Provide the [x, y] coordinate of the cell's center where the given text is located.  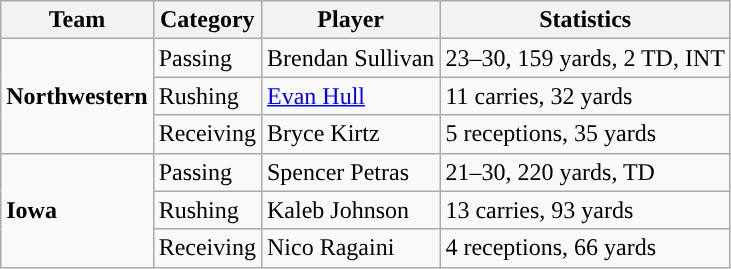
Kaleb Johnson [350, 210]
Nico Ragaini [350, 248]
Brendan Sullivan [350, 58]
Category [207, 20]
Statistics [586, 20]
5 receptions, 35 yards [586, 134]
Bryce Kirtz [350, 134]
Player [350, 20]
11 carries, 32 yards [586, 96]
Spencer Petras [350, 172]
Northwestern [77, 96]
21–30, 220 yards, TD [586, 172]
13 carries, 93 yards [586, 210]
23–30, 159 yards, 2 TD, INT [586, 58]
4 receptions, 66 yards [586, 248]
Iowa [77, 210]
Team [77, 20]
Evan Hull [350, 96]
